Locate the cell with the specified text and output its (X, Y) center coordinate. 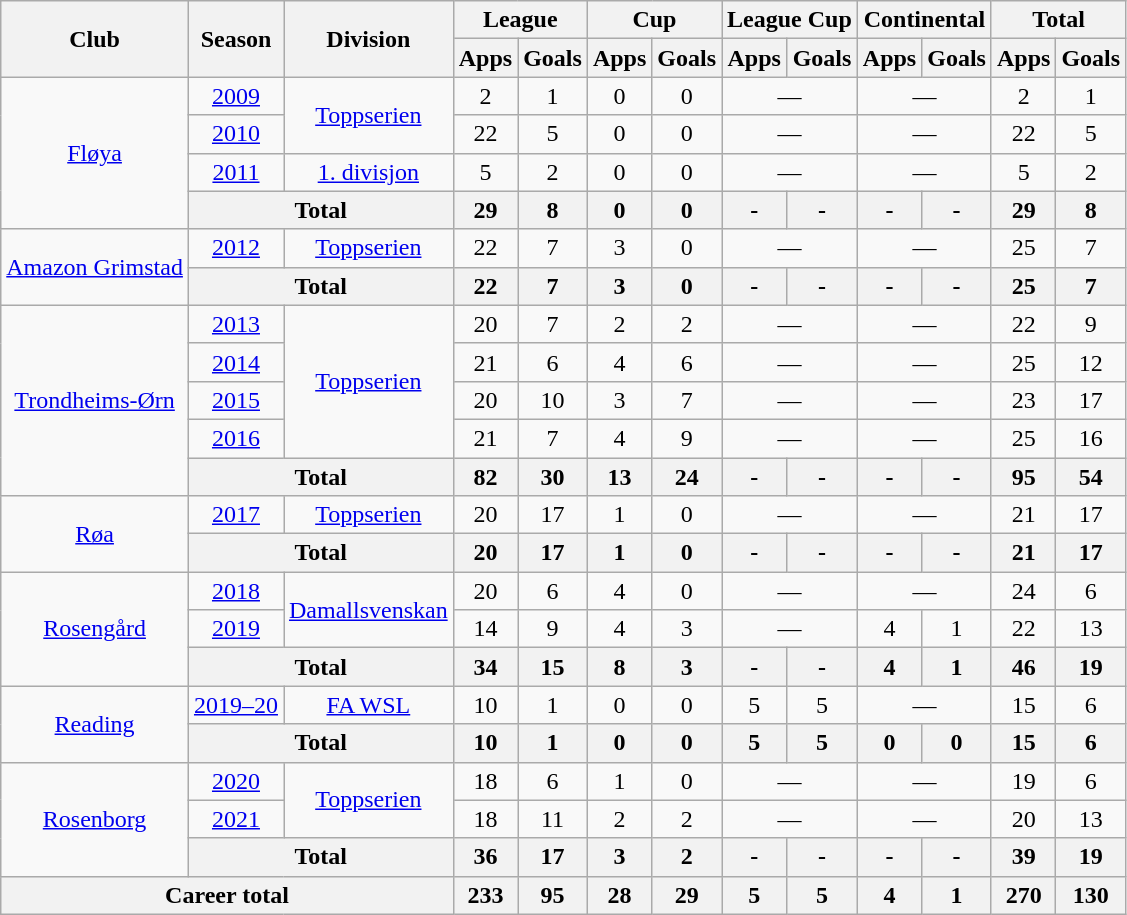
Club (95, 39)
Rosengård (95, 629)
1. divisjon (369, 172)
2021 (236, 819)
2012 (236, 248)
12 (1091, 362)
FA WSL (369, 705)
2019–20 (236, 705)
11 (553, 819)
Røa (95, 534)
130 (1091, 895)
2018 (236, 591)
30 (553, 477)
39 (1023, 857)
2013 (236, 324)
270 (1023, 895)
Reading (95, 724)
2019 (236, 629)
23 (1023, 400)
Trondheims-Ørn (95, 400)
16 (1091, 438)
2016 (236, 438)
28 (619, 895)
Continental (924, 20)
Season (236, 39)
2015 (236, 400)
Cup (654, 20)
2010 (236, 134)
Damallsvenskan (369, 610)
46 (1023, 667)
Amazon Grimstad (95, 267)
League Cup (790, 20)
34 (485, 667)
Rosenborg (95, 819)
2011 (236, 172)
2009 (236, 96)
2020 (236, 781)
Division (369, 39)
54 (1091, 477)
233 (485, 895)
2014 (236, 362)
36 (485, 857)
14 (485, 629)
82 (485, 477)
Fløya (95, 153)
2017 (236, 515)
Career total (227, 895)
League (520, 20)
